Capture the cell that displays the provided text and extract its (X, Y) central coordinate. 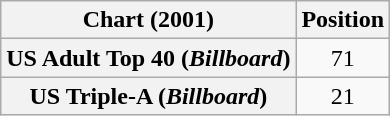
71 (343, 58)
US Adult Top 40 (Billboard) (148, 58)
Chart (2001) (148, 20)
US Triple-A (Billboard) (148, 96)
21 (343, 96)
Position (343, 20)
